Find where the given text appears and provide that cell's center as [x, y] coordinate. 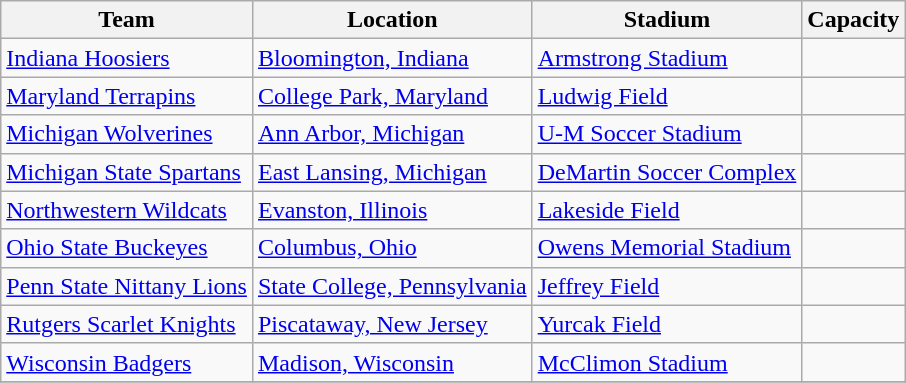
Madison, Wisconsin [392, 362]
Michigan State Spartans [127, 172]
Indiana Hoosiers [127, 58]
Bloomington, Indiana [392, 58]
Ludwig Field [667, 96]
Evanston, Illinois [392, 210]
Location [392, 20]
Armstrong Stadium [667, 58]
College Park, Maryland [392, 96]
DeMartin Soccer Complex [667, 172]
Team [127, 20]
Capacity [854, 20]
Owens Memorial Stadium [667, 248]
East Lansing, Michigan [392, 172]
Wisconsin Badgers [127, 362]
State College, Pennsylvania [392, 286]
Piscataway, New Jersey [392, 324]
Columbus, Ohio [392, 248]
McClimon Stadium [667, 362]
Rutgers Scarlet Knights [127, 324]
U-M Soccer Stadium [667, 134]
Stadium [667, 20]
Northwestern Wildcats [127, 210]
Jeffrey Field [667, 286]
Yurcak Field [667, 324]
Michigan Wolverines [127, 134]
Penn State Nittany Lions [127, 286]
Ohio State Buckeyes [127, 248]
Maryland Terrapins [127, 96]
Ann Arbor, Michigan [392, 134]
Lakeside Field [667, 210]
